Find where the given text appears and provide that cell's center as (X, Y) coordinate. 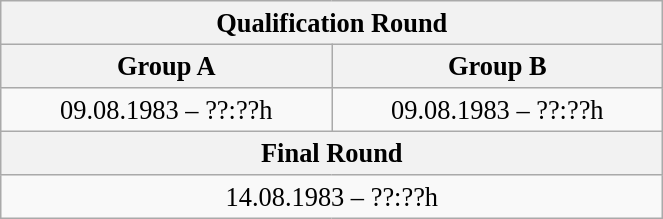
Final Round (332, 153)
Qualification Round (332, 22)
Group A (166, 66)
14.08.1983 – ??:??h (332, 197)
Group B (498, 66)
